Return the (x, y) coordinate for the center point of the cell that contains the specified text.  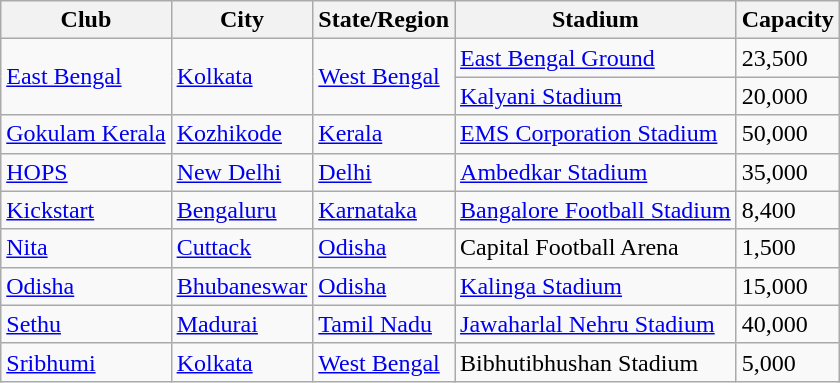
Madurai (242, 324)
Bengaluru (242, 210)
State/Region (384, 20)
Kickstart (86, 210)
8,400 (788, 210)
East Bengal (86, 77)
5,000 (788, 362)
Club (86, 20)
Bibhutibhushan Stadium (596, 362)
Sethu (86, 324)
Kalinga Stadium (596, 286)
Gokulam Kerala (86, 134)
35,000 (788, 172)
Capacity (788, 20)
East Bengal Ground (596, 58)
Nita (86, 248)
23,500 (788, 58)
New Delhi (242, 172)
HOPS (86, 172)
Kalyani Stadium (596, 96)
Capital Football Arena (596, 248)
Delhi (384, 172)
1,500 (788, 248)
City (242, 20)
50,000 (788, 134)
20,000 (788, 96)
Tamil Nadu (384, 324)
EMS Corporation Stadium (596, 134)
Cuttack (242, 248)
Karnataka (384, 210)
Bangalore Football Stadium (596, 210)
Bhubaneswar (242, 286)
Jawaharlal Nehru Stadium (596, 324)
Ambedkar Stadium (596, 172)
Kozhikode (242, 134)
40,000 (788, 324)
Kerala (384, 134)
15,000 (788, 286)
Stadium (596, 20)
Sribhumi (86, 362)
